Provide the (X, Y) coordinate of the cell's center where the given text is located.  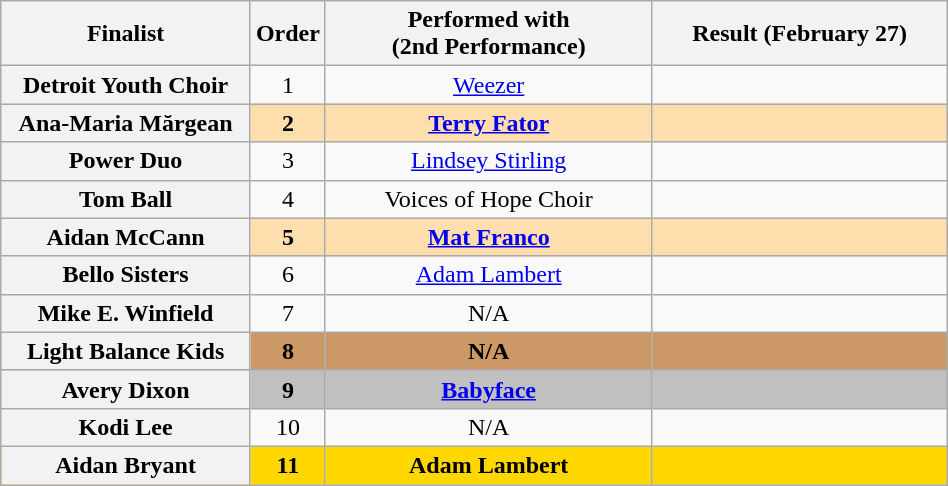
Light Balance Kids (126, 351)
1 (288, 85)
2 (288, 123)
Tom Ball (126, 199)
8 (288, 351)
Ana-Maria Mărgean (126, 123)
5 (288, 237)
3 (288, 161)
Bello Sisters (126, 275)
6 (288, 275)
Weezer (488, 85)
7 (288, 313)
Aidan Bryant (126, 465)
Order (288, 34)
Babyface (488, 389)
Power Duo (126, 161)
Aidan McCann (126, 237)
4 (288, 199)
Voices of Hope Choir (488, 199)
Performed with(2nd Performance) (488, 34)
Terry Fator (488, 123)
10 (288, 427)
Finalist (126, 34)
Mike E. Winfield (126, 313)
Mat Franco (488, 237)
9 (288, 389)
Avery Dixon (126, 389)
Result (February 27) (800, 34)
Lindsey Stirling (488, 161)
11 (288, 465)
Detroit Youth Choir (126, 85)
Kodi Lee (126, 427)
